Return the [X, Y] coordinate for the center point of the cell that contains the specified text.  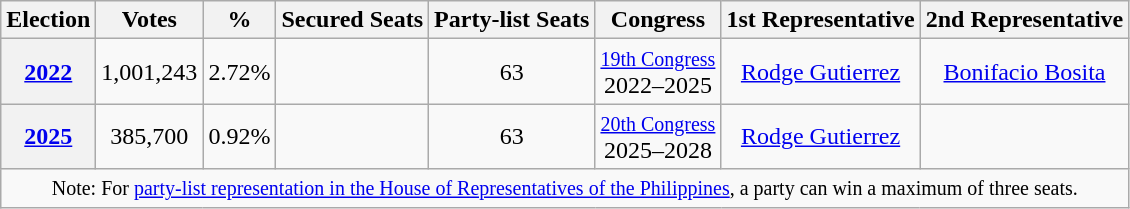
385,700 [150, 136]
2022 [48, 72]
Secured Seats [352, 20]
20th Congress2025–2028 [658, 136]
0.92% [240, 136]
1st Representative [820, 20]
2025 [48, 136]
Election [48, 20]
2.72% [240, 72]
% [240, 20]
Votes [150, 20]
Bonifacio Bosita [1024, 72]
Congress [658, 20]
Party-list Seats [512, 20]
1,001,243 [150, 72]
19th Congress2022–2025 [658, 72]
Note: For party-list representation in the House of Representatives of the Philippines, a party can win a maximum of three seats. [565, 188]
2nd Representative [1024, 20]
